Return [x, y] of the center of cell containing provided text 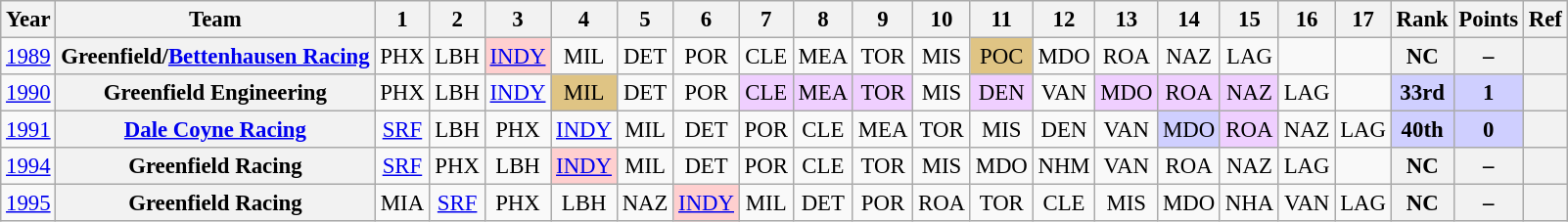
33rd [1422, 93]
Points [1488, 20]
NHA [1249, 203]
13 [1127, 20]
POC [1001, 57]
Dale Coyne Racing [215, 130]
6 [707, 20]
1990 [28, 93]
Year [28, 20]
4 [584, 20]
9 [883, 20]
40th [1422, 130]
Greenfield Engineering [215, 93]
2 [457, 20]
Team [215, 20]
Ref [1545, 20]
10 [942, 20]
MIA [402, 203]
Greenfield/Bettenhausen Racing [215, 57]
15 [1249, 20]
1991 [28, 130]
3 [518, 20]
12 [1064, 20]
Rank [1422, 20]
17 [1362, 20]
16 [1306, 20]
7 [765, 20]
8 [822, 20]
NHM [1064, 166]
0 [1488, 130]
14 [1189, 20]
1994 [28, 166]
1995 [28, 203]
1989 [28, 57]
11 [1001, 20]
5 [644, 20]
